Return (X, Y) of the center of cell containing provided text 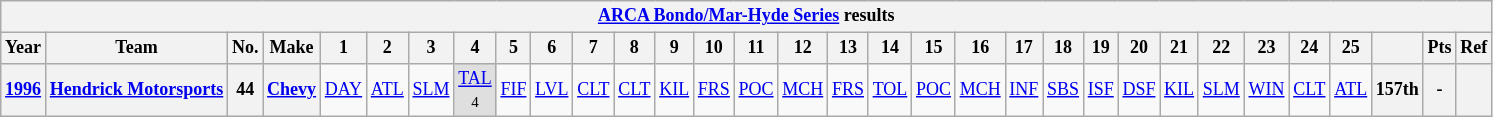
DSF (1139, 90)
Hendrick Motorsports (136, 90)
Team (136, 48)
23 (1266, 48)
WIN (1266, 90)
4 (475, 48)
DAY (343, 90)
24 (1310, 48)
8 (634, 48)
No. (246, 48)
9 (674, 48)
ARCA Bondo/Mar-Hyde Series results (746, 16)
157th (1398, 90)
12 (803, 48)
Make (292, 48)
1 (343, 48)
TOL (890, 90)
6 (552, 48)
14 (890, 48)
FIF (514, 90)
18 (1064, 48)
SBS (1064, 90)
13 (848, 48)
TAL4 (475, 90)
15 (934, 48)
25 (1351, 48)
21 (1180, 48)
44 (246, 90)
LVL (552, 90)
16 (980, 48)
3 (431, 48)
Chevy (292, 90)
ISF (1100, 90)
19 (1100, 48)
INF (1024, 90)
Pts (1440, 48)
17 (1024, 48)
Ref (1474, 48)
11 (756, 48)
7 (594, 48)
20 (1139, 48)
5 (514, 48)
Year (24, 48)
1996 (24, 90)
2 (387, 48)
10 (714, 48)
- (1440, 90)
22 (1221, 48)
